Locate the cell with the specified text and output its (x, y) center coordinate. 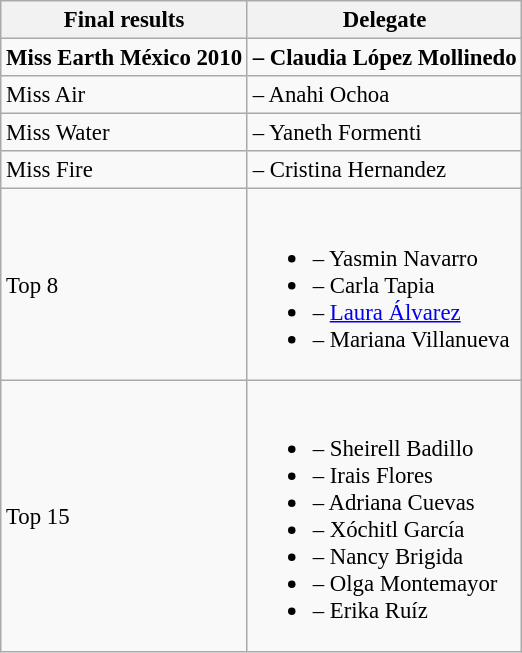
Miss Fire (124, 170)
Top 15 (124, 516)
– Cristina Hernandez (384, 170)
– Sheirell Badillo – Irais Flores – Adriana Cuevas – Xóchitl García – Nancy Brigida – Olga Montemayor – Erika Ruíz (384, 516)
– Anahi Ochoa (384, 95)
Miss Air (124, 95)
Final results (124, 20)
– Yasmin Navarro – Carla Tapia – Laura Álvarez – Mariana Villanueva (384, 284)
Miss Water (124, 133)
Delegate (384, 20)
Miss Earth México 2010 (124, 58)
– Yaneth Formenti (384, 133)
Top 8 (124, 284)
– Claudia López Mollinedo (384, 58)
